Extract the [X, Y] coordinate from the center of the cell holding the provided text.  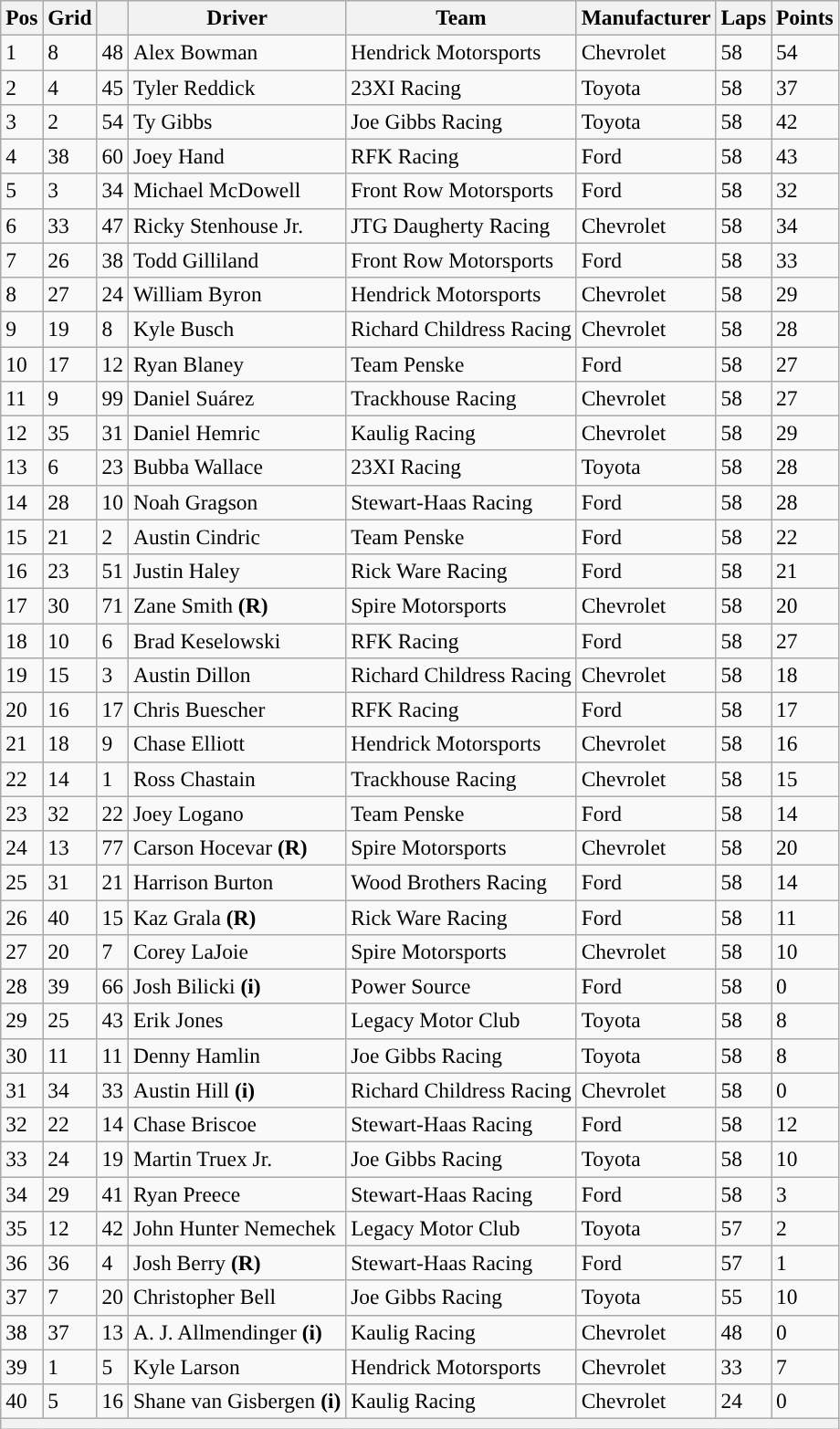
Harrison Burton [236, 882]
Team [461, 17]
Carson Hocevar (R) [236, 847]
Pos [22, 17]
66 [112, 986]
Michael McDowell [236, 191]
Chase Elliott [236, 744]
Denny Hamlin [236, 1056]
Points [805, 17]
Chase Briscoe [236, 1124]
Joey Hand [236, 156]
Corey LaJoie [236, 951]
Noah Gragson [236, 502]
Manufacturer [646, 17]
Josh Bilicki (i) [236, 986]
Ricky Stenhouse Jr. [236, 226]
Shane van Gisbergen (i) [236, 1401]
60 [112, 156]
Justin Haley [236, 571]
Ross Chastain [236, 779]
Austin Hill (i) [236, 1090]
Todd Gilliland [236, 260]
Alex Bowman [236, 52]
William Byron [236, 294]
Josh Berry (R) [236, 1263]
Zane Smith (R) [236, 605]
Daniel Hemric [236, 433]
51 [112, 571]
Kaz Grala (R) [236, 917]
JTG Daugherty Racing [461, 226]
Laps [743, 17]
Daniel Suárez [236, 398]
47 [112, 226]
Kyle Larson [236, 1367]
Kyle Busch [236, 329]
45 [112, 87]
Austin Cindric [236, 537]
Ty Gibbs [236, 121]
Driver [236, 17]
Erik Jones [236, 1021]
Bubba Wallace [236, 468]
Ryan Blaney [236, 363]
99 [112, 398]
Grid [69, 17]
Power Source [461, 986]
71 [112, 605]
Joey Logano [236, 814]
Brad Keselowski [236, 640]
Wood Brothers Racing [461, 882]
Austin Dillon [236, 675]
Ryan Preece [236, 1193]
John Hunter Nemechek [236, 1228]
Martin Truex Jr. [236, 1159]
55 [743, 1298]
A. J. Allmendinger (i) [236, 1332]
Christopher Bell [236, 1298]
41 [112, 1193]
Tyler Reddick [236, 87]
77 [112, 847]
Chris Buescher [236, 709]
